Output the (x, y) coordinate of the center of the cell containing the given text.  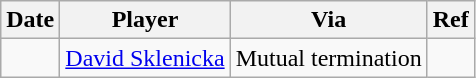
Via (328, 20)
Player (145, 20)
Mutual termination (328, 58)
Date (30, 20)
Ref (450, 20)
David Sklenicka (145, 58)
